Find where the given text appears and provide that cell's center as (X, Y) coordinate. 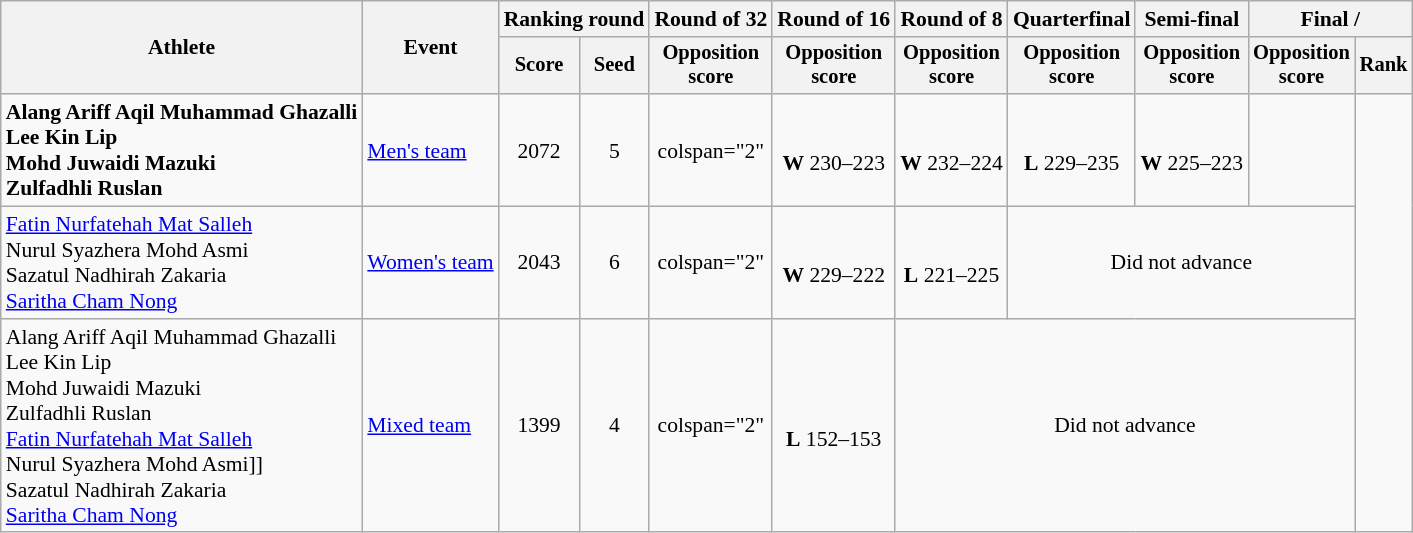
L 229–235 (1072, 150)
Score (540, 66)
Women's team (430, 263)
Quarterfinal (1072, 19)
2043 (540, 263)
1399 (540, 426)
Seed (614, 66)
Alang Ariff Aqil Muhammad GhazalliLee Kin LipMohd Juwaidi MazukiZulfadhli Ruslan (182, 150)
L 221–225 (952, 263)
Mixed team (430, 426)
W 232–224 (952, 150)
L 152–153 (834, 426)
Round of 8 (952, 19)
Final / (1330, 19)
Event (430, 48)
Rank (1384, 66)
Athlete (182, 48)
Round of 16 (834, 19)
Ranking round (574, 19)
Fatin Nurfatehah Mat SallehNurul Syazhera Mohd AsmiSazatul Nadhirah ZakariaSaritha Cham Nong (182, 263)
Round of 32 (710, 19)
W 225–223 (1192, 150)
W 230–223 (834, 150)
Semi-final (1192, 19)
5 (614, 150)
4 (614, 426)
6 (614, 263)
W 229–222 (834, 263)
2072 (540, 150)
Men's team (430, 150)
